Provide the [X, Y] coordinate of the cell's center where the given text is located.  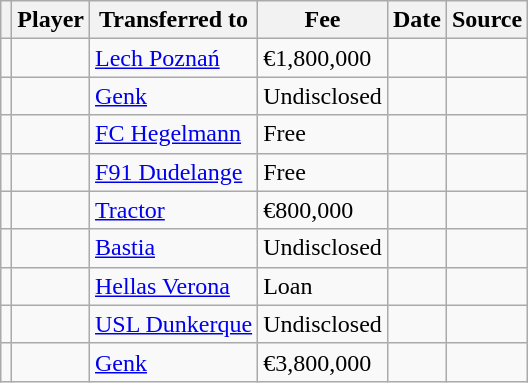
Date [416, 20]
Bastia [174, 248]
USL Dunkerque [174, 324]
Lech Poznań [174, 58]
Source [486, 20]
Fee [323, 20]
Hellas Verona [174, 286]
€3,800,000 [323, 362]
F91 Dudelange [174, 172]
Player [51, 20]
Tractor [174, 210]
€800,000 [323, 210]
FC Hegelmann [174, 134]
Loan [323, 286]
Transferred to [174, 20]
€1,800,000 [323, 58]
